Return [X, Y] of the center of cell containing provided text 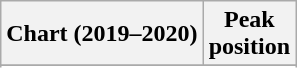
Peakposition [249, 34]
Chart (2019–2020) [102, 34]
